From the cell containing the given text, extract its center point as (x, y) coordinate. 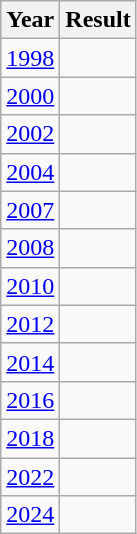
2004 (30, 172)
2010 (30, 286)
2014 (30, 362)
Result (98, 20)
2012 (30, 324)
1998 (30, 58)
2024 (30, 515)
2016 (30, 400)
2000 (30, 96)
2007 (30, 210)
2022 (30, 477)
2018 (30, 438)
Year (30, 20)
2002 (30, 134)
2008 (30, 248)
